Capture the cell that displays the provided text and extract its [x, y] central coordinate. 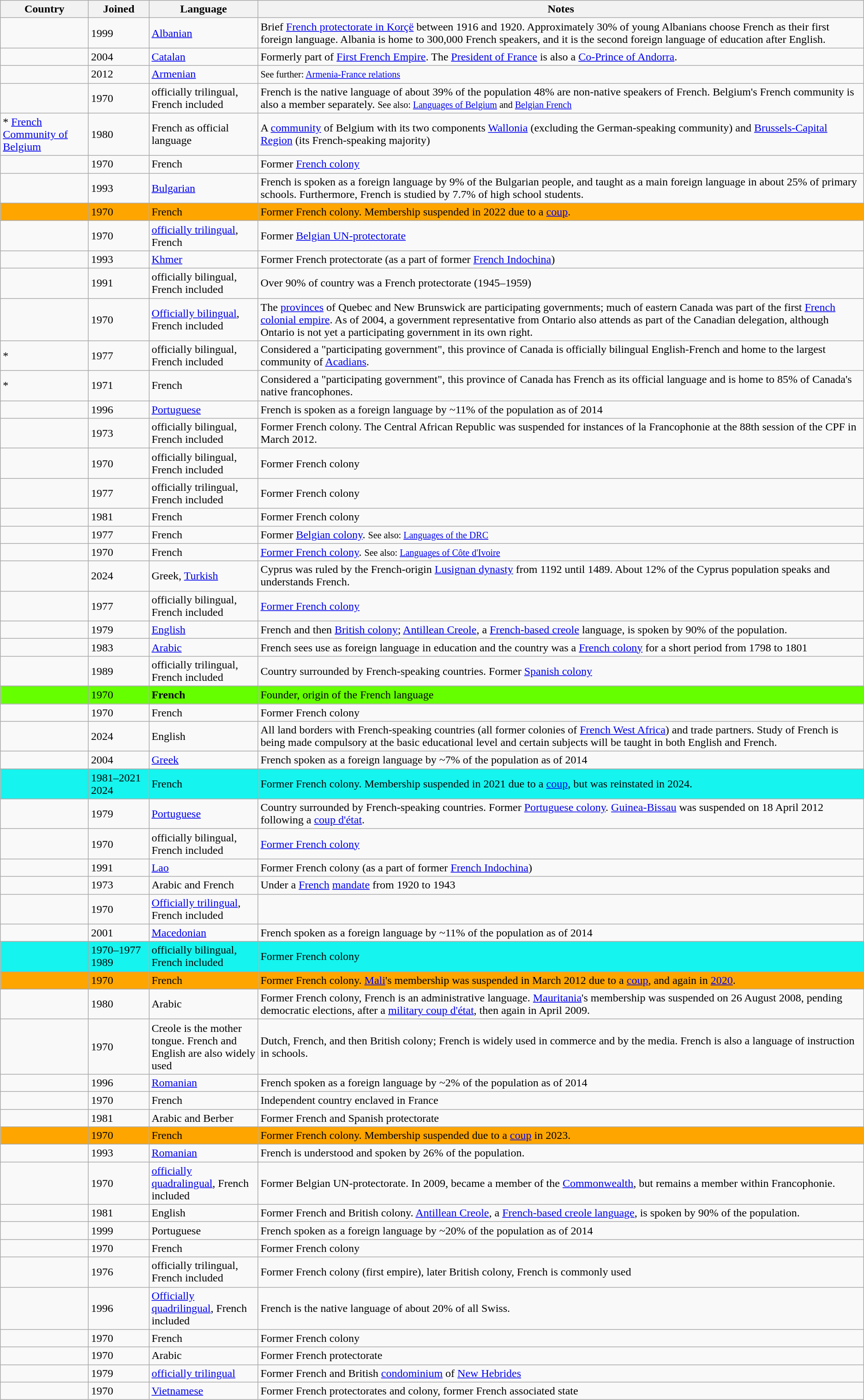
Former French and British condominium of New Hebrides [561, 1373]
Officially quadrilingual, French included [204, 1308]
Greek, Turkish [204, 576]
Former French colony. Mali's membership was suspended in March 2012 due to a coup, and again in 2020. [561, 980]
French spoken as a foreign language by ~7% of the population as of 2014 [561, 760]
2012 [119, 74]
Bulgarian [204, 188]
officially quadralingual, French included [204, 1183]
1976 [119, 1272]
Country [44, 9]
Former French protectorate (as a part of former French Indochina) [561, 259]
Armenian [204, 74]
Former French colony. The Central African Republic was suspended for instances of la Francophonie at the 88th session of the CPF in March 2012. [561, 434]
Former French and British colony. Antillean Creole, a French-based creole language, is spoken by 90% of the population. [561, 1213]
* French Community of Belgium [44, 134]
French spoken as a foreign language by ~2% of the population as of 2014 [561, 1083]
Former Belgian UN-protectorate. In 2009, became a member of the Commonwealth, but remains a member within Francophonie. [561, 1183]
Greek [204, 760]
Language [204, 9]
Formerly part of First French Empire. The President of France is also a Co-Prince of Andorra. [561, 57]
1983 [119, 647]
Vietnamese [204, 1391]
Independent country enclaved in France [561, 1100]
Former French colony. Membership suspended in 2021 due to a coup, but was reinstated in 2024. [561, 784]
French as official language [204, 134]
Officially trilingual, French included [204, 909]
Former French protectorates and colony, former French associated state [561, 1391]
1981–2021 2024 [119, 784]
Country surrounded by French-speaking countries. Former Spanish colony [561, 671]
1971 [119, 386]
Macedonian [204, 933]
French is the native language of about 20% of all Swiss. [561, 1308]
Former French colony. See also: Languages of Côte d'Ivoire [561, 552]
Arabic and French [204, 885]
Country surrounded by French-speaking countries. Former Portuguese colony. Guinea-Bissau was suspended on 18 April 2012 following a coup d'état. [561, 814]
Former Belgian colony. See also: Languages of the DRC [561, 535]
officially trilingual, French [204, 235]
Catalan [204, 57]
French is understood and spoken by 26% of the population. [561, 1153]
See further: Armenia-France relations [561, 74]
Under a French mandate from 1920 to 1943 [561, 885]
Former Belgian UN-protectorate [561, 235]
Founder, origin of the French language [561, 695]
French sees use as foreign language in education and the country was a French colony for a short period from 1798 to 1801 [561, 647]
Former French colony. Membership suspended due to a coup in 2023. [561, 1136]
Former French and Spanish protectorate [561, 1118]
Creole is the mother tongue. French and English are also widely used [204, 1046]
Khmer [204, 259]
Over 90% of country was a French protectorate (1945–1959) [561, 283]
French spoken as a foreign language by ~20% of the population as of 2014 [561, 1231]
Joined [119, 9]
Notes [561, 9]
Former French colony (first empire), later British colony, French is commonly used [561, 1272]
Cyprus was ruled by the French-origin Lusignan dynasty from 1192 until 1489. About 12% of the Cyprus population speaks and understands French. [561, 576]
1989 [119, 671]
1970–1977 1989 [119, 957]
Lao [204, 868]
officially trilingual [204, 1373]
Former French colony. Membership suspended in 2022 due to a coup. [561, 212]
Former French protectorate [561, 1356]
French is spoken as a foreign language by ~11% of the population as of 2014 [561, 410]
Albanian [204, 33]
Former French colony (as a part of former French Indochina) [561, 868]
Arabic and Berber [204, 1118]
Officially bilingual, French included [204, 319]
French and then British colony; Antillean Creole, a French-based creole language, is spoken by 90% of the population. [561, 630]
Dutch, French, and then British colony; French is widely used in commerce and by the media. French is also a language of instruction in schools. [561, 1046]
French spoken as a foreign language by ~11% of the population as of 2014 [561, 933]
2001 [119, 933]
